Output the (X, Y) coordinate of the center of the cell containing the given text.  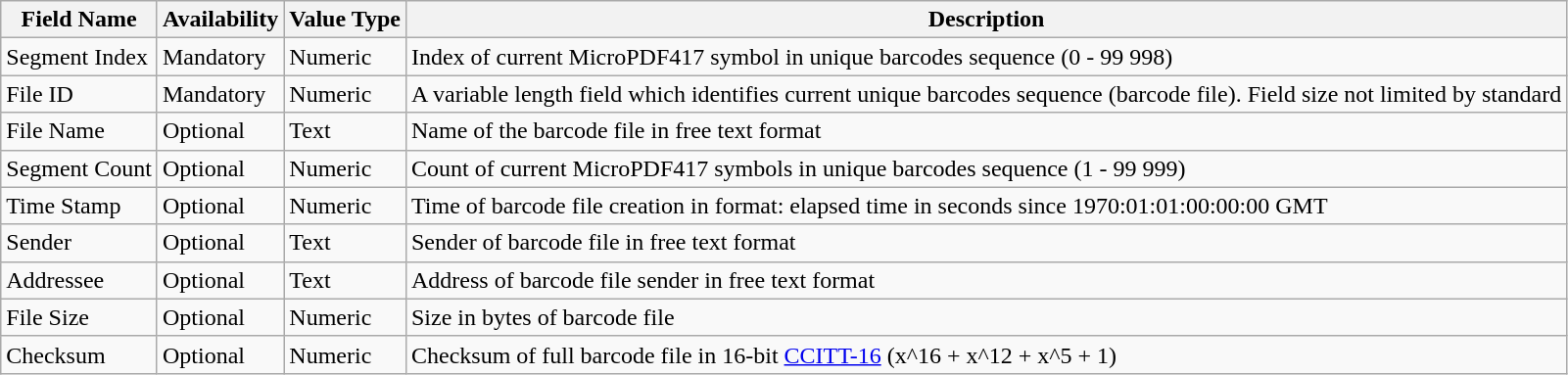
Time of barcode file creation in format: elapsed time in seconds since 1970:01:01:00:00:00 GMT (985, 206)
File ID (79, 94)
Count of current MicroPDF417 symbols in unique barcodes sequence (1 - 99 999) (985, 168)
Segment Index (79, 57)
Checksum of full barcode file in 16-bit CCITT-16 (x^16 + x^12 + x^5 + 1) (985, 354)
Checksum (79, 354)
Sender (79, 243)
Sender of barcode file in free text format (985, 243)
Segment Count (79, 168)
Address of barcode file sender in free text format (985, 280)
Addressee (79, 280)
Name of the barcode file in free text format (985, 131)
File Size (79, 317)
Index of current MicroPDF417 symbol in unique barcodes sequence (0 - 99 998) (985, 57)
Availability (219, 20)
Size in bytes of barcode file (985, 317)
Value Type (345, 20)
Field Name (79, 20)
A variable length field which identifies current unique barcodes sequence (barcode file). Field size not limited by standard (985, 94)
File Name (79, 131)
Description (985, 20)
Time Stamp (79, 206)
